Search for the cell housing the specified text and yield its (X, Y) center coordinate. 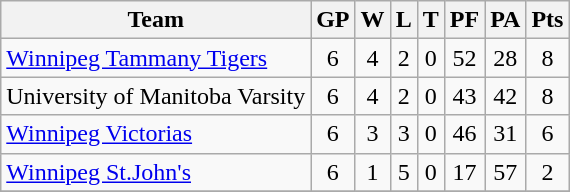
PA (506, 20)
T (430, 20)
W (372, 20)
43 (464, 96)
31 (506, 134)
L (404, 20)
57 (506, 172)
PF (464, 20)
52 (464, 58)
46 (464, 134)
42 (506, 96)
1 (372, 172)
GP (333, 20)
Winnipeg Victorias (156, 134)
5 (404, 172)
28 (506, 58)
Pts (548, 20)
University of Manitoba Varsity (156, 96)
17 (464, 172)
Winnipeg Tammany Tigers (156, 58)
Team (156, 20)
Winnipeg St.John's (156, 172)
